From the cell containing the given text, extract its center point as [X, Y] coordinate. 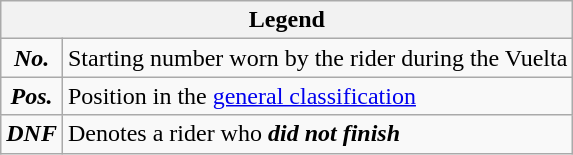
DNF [32, 134]
Legend [287, 20]
Pos. [32, 96]
Denotes a rider who did not finish [317, 134]
Position in the general classification [317, 96]
Starting number worn by the rider during the Vuelta [317, 58]
No. [32, 58]
